Scan for the cell matching the given text and deliver its (X, Y) coordinate at center. 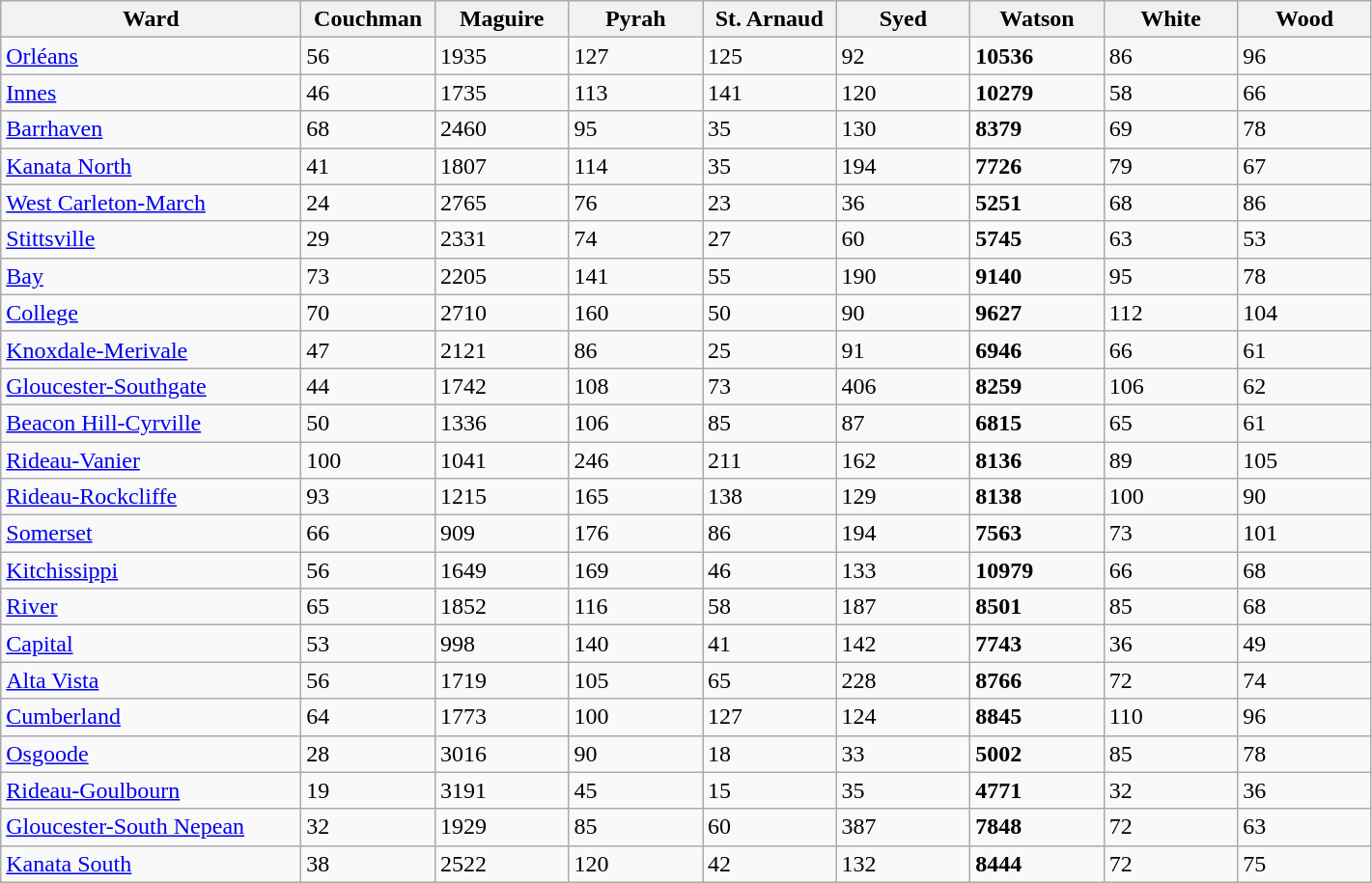
69 (1170, 129)
10279 (1037, 93)
River (151, 607)
33 (904, 754)
140 (635, 644)
75 (1305, 864)
55 (770, 276)
114 (635, 166)
Kanata North (151, 166)
Rideau-Vanier (151, 460)
1929 (502, 827)
15 (770, 790)
8379 (1037, 129)
162 (904, 460)
387 (904, 827)
7563 (1037, 534)
62 (1305, 386)
38 (369, 864)
23 (770, 203)
Watson (1037, 19)
White (1170, 19)
4771 (1037, 790)
165 (635, 497)
44 (369, 386)
Couchman (369, 19)
9140 (1037, 276)
25 (770, 349)
7743 (1037, 644)
5251 (1037, 203)
10979 (1037, 570)
Kanata South (151, 864)
70 (369, 313)
909 (502, 534)
108 (635, 386)
2331 (502, 239)
187 (904, 607)
3016 (502, 754)
Cumberland (151, 717)
7726 (1037, 166)
160 (635, 313)
8138 (1037, 497)
211 (770, 460)
Stittsville (151, 239)
Rideau-Goulbourn (151, 790)
Syed (904, 19)
169 (635, 570)
116 (635, 607)
8444 (1037, 864)
Barrhaven (151, 129)
1719 (502, 680)
1935 (502, 56)
Kitchissippi (151, 570)
142 (904, 644)
Pyrah (635, 19)
10536 (1037, 56)
Gloucester-South Nepean (151, 827)
2460 (502, 129)
1773 (502, 717)
1215 (502, 497)
2765 (502, 203)
101 (1305, 534)
1735 (502, 93)
45 (635, 790)
87 (904, 423)
St. Arnaud (770, 19)
Alta Vista (151, 680)
8259 (1037, 386)
8766 (1037, 680)
130 (904, 129)
Knoxdale-Merivale (151, 349)
Maguire (502, 19)
2710 (502, 313)
27 (770, 239)
138 (770, 497)
76 (635, 203)
1649 (502, 570)
Rideau-Rockcliffe (151, 497)
228 (904, 680)
64 (369, 717)
998 (502, 644)
1742 (502, 386)
125 (770, 56)
67 (1305, 166)
Wood (1305, 19)
2205 (502, 276)
9627 (1037, 313)
110 (1170, 717)
Somerset (151, 534)
92 (904, 56)
2121 (502, 349)
1041 (502, 460)
8136 (1037, 460)
2522 (502, 864)
42 (770, 864)
112 (1170, 313)
132 (904, 864)
91 (904, 349)
Beacon Hill-Cyrville (151, 423)
49 (1305, 644)
Gloucester-Southgate (151, 386)
19 (369, 790)
3191 (502, 790)
18 (770, 754)
93 (369, 497)
6946 (1037, 349)
1807 (502, 166)
Ward (151, 19)
5745 (1037, 239)
133 (904, 570)
104 (1305, 313)
29 (369, 239)
Capital (151, 644)
129 (904, 497)
1852 (502, 607)
79 (1170, 166)
28 (369, 754)
24 (369, 203)
8501 (1037, 607)
124 (904, 717)
1336 (502, 423)
8845 (1037, 717)
406 (904, 386)
Innes (151, 93)
89 (1170, 460)
7848 (1037, 827)
West Carleton-March (151, 203)
190 (904, 276)
Bay (151, 276)
College (151, 313)
47 (369, 349)
176 (635, 534)
Orléans (151, 56)
6815 (1037, 423)
246 (635, 460)
5002 (1037, 754)
Osgoode (151, 754)
113 (635, 93)
